Detect which cell encompasses the target text, then output its (X, Y) center coordinate. 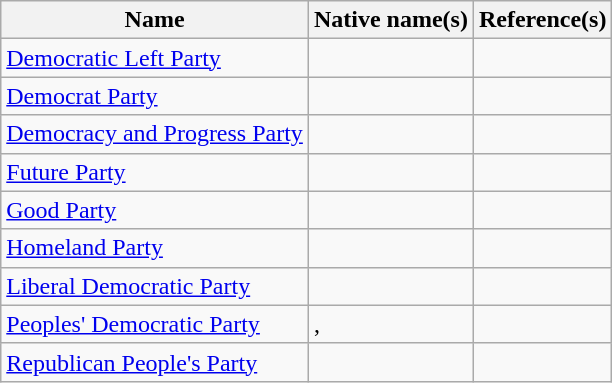
Democrat Party (155, 96)
Republican People's Party (155, 362)
Homeland Party (155, 248)
Peoples' Democratic Party (155, 324)
Future Party (155, 172)
Name (155, 20)
Native name(s) (390, 20)
, (390, 324)
Democracy and Progress Party (155, 134)
Liberal Democratic Party (155, 286)
Good Party (155, 210)
Reference(s) (542, 20)
Democratic Left Party (155, 58)
